Extract the (x, y) coordinate from the center of the cell holding the provided text.  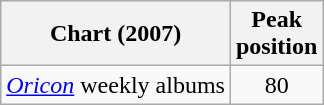
Oricon weekly albums (116, 85)
80 (276, 85)
Chart (2007) (116, 34)
Peakposition (276, 34)
